For the text-containing cell, return its midpoint in [x, y] coordinate format. 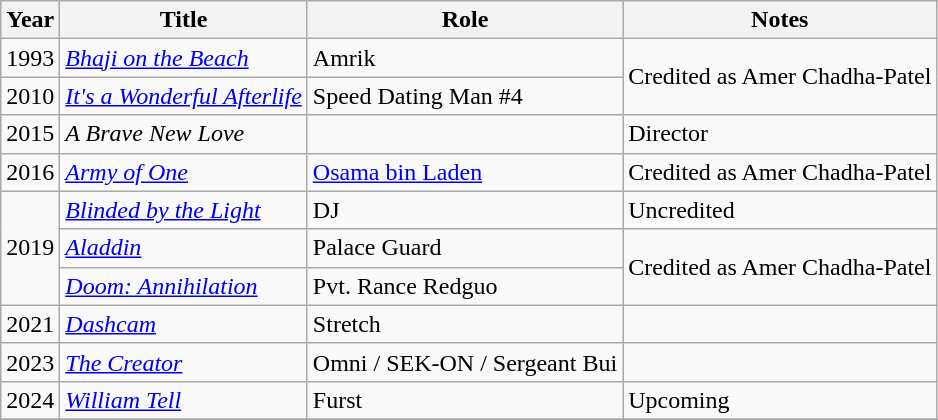
Upcoming [780, 400]
Stretch [464, 324]
2021 [30, 324]
Omni / SEK-ON / Sergeant Bui [464, 362]
Army of One [184, 172]
Doom: Annihilation [184, 286]
Year [30, 20]
2019 [30, 248]
The Creator [184, 362]
William Tell [184, 400]
Bhaji on the Beach [184, 58]
Title [184, 20]
Furst [464, 400]
Amrik [464, 58]
Pvt. Rance Redguo [464, 286]
Dashcam [184, 324]
2010 [30, 96]
A Brave New Love [184, 134]
Role [464, 20]
2024 [30, 400]
2023 [30, 362]
Blinded by the Light [184, 210]
2016 [30, 172]
It's a Wonderful Afterlife [184, 96]
DJ [464, 210]
Director [780, 134]
Osama bin Laden [464, 172]
Palace Guard [464, 248]
1993 [30, 58]
Notes [780, 20]
Speed Dating Man #4 [464, 96]
Uncredited [780, 210]
2015 [30, 134]
Aladdin [184, 248]
